Extract the [x, y] coordinate from the center of the cell holding the provided text.  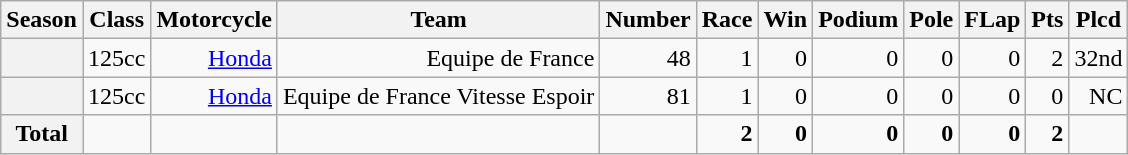
Class [116, 20]
Pole [932, 20]
Pts [1048, 20]
Number [648, 20]
FLap [992, 20]
Race [727, 20]
Season [42, 20]
81 [648, 96]
Equipe de France [438, 58]
48 [648, 58]
Podium [858, 20]
NC [1098, 96]
Team [438, 20]
Plcd [1098, 20]
Total [42, 134]
Win [786, 20]
Equipe de France Vitesse Espoir [438, 96]
32nd [1098, 58]
Motorcycle [214, 20]
